Search for the cell housing the specified text and yield its [x, y] center coordinate. 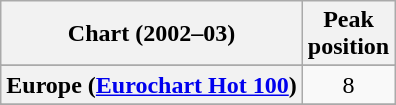
Chart (2002–03) [152, 34]
Peakposition [348, 34]
8 [348, 85]
Europe (Eurochart Hot 100) [152, 85]
